From the cell containing the given text, extract its center point as [X, Y] coordinate. 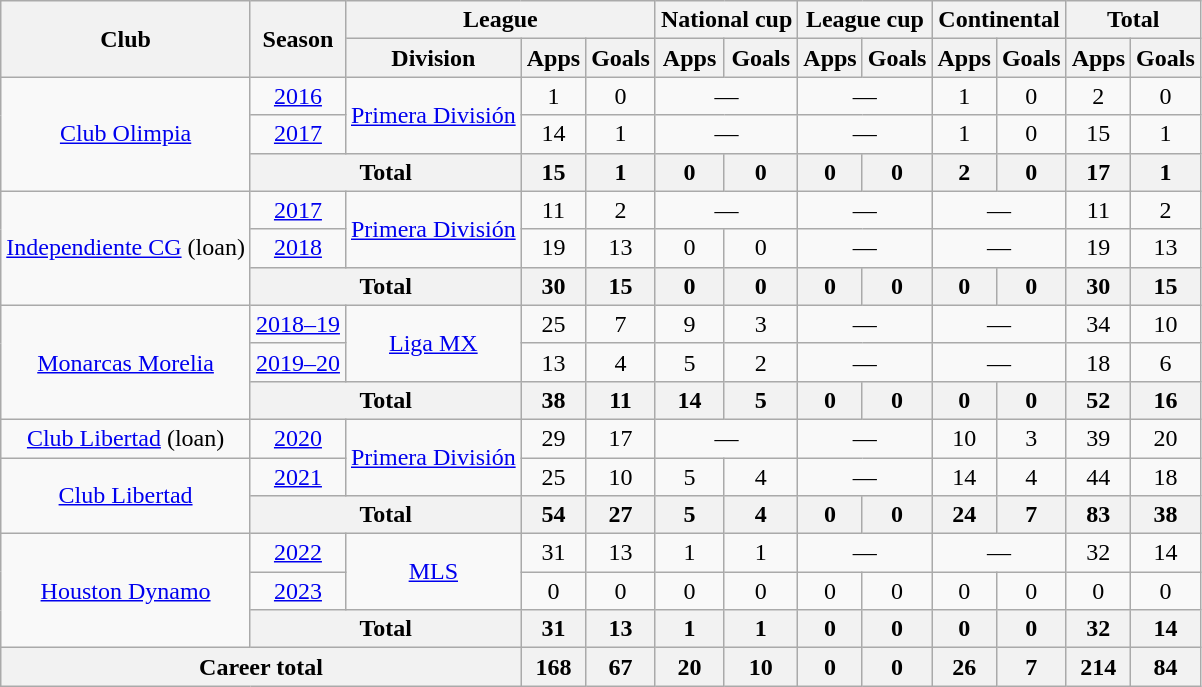
67 [621, 667]
Season [298, 39]
Independiente CG (loan) [126, 248]
16 [1166, 400]
2020 [298, 438]
Houston Dynamo [126, 591]
54 [553, 515]
83 [1098, 515]
League cup [865, 20]
84 [1166, 667]
Club Libertad [126, 496]
Continental [999, 20]
MLS [433, 572]
Club Libertad (loan) [126, 438]
2018 [298, 248]
Club [126, 39]
2018–19 [298, 324]
Liga MX [433, 343]
Monarcas Morelia [126, 362]
2023 [298, 591]
52 [1098, 400]
2019–20 [298, 362]
29 [553, 438]
2016 [298, 96]
27 [621, 515]
League [500, 20]
26 [964, 667]
34 [1098, 324]
Division [433, 58]
6 [1166, 362]
2021 [298, 477]
9 [689, 324]
39 [1098, 438]
2022 [298, 553]
Club Olimpia [126, 134]
44 [1098, 477]
168 [553, 667]
Career total [261, 667]
214 [1098, 667]
24 [964, 515]
National cup [726, 20]
